Extract the [x, y] coordinate from the center of the cell holding the provided text.  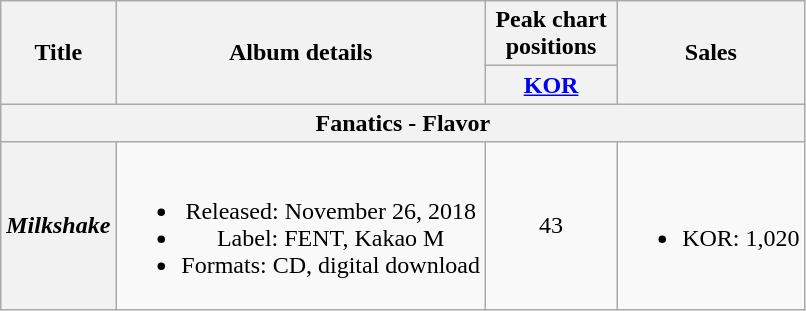
Title [58, 52]
Peak chart positions [552, 34]
Album details [301, 52]
43 [552, 226]
KOR [552, 85]
Sales [711, 52]
KOR: 1,020 [711, 226]
Milkshake [58, 226]
Released: November 26, 2018Label: FENT, Kakao MFormats: CD, digital download [301, 226]
Fanatics - Flavor [403, 123]
